Search for the cell housing the specified text and yield its [X, Y] center coordinate. 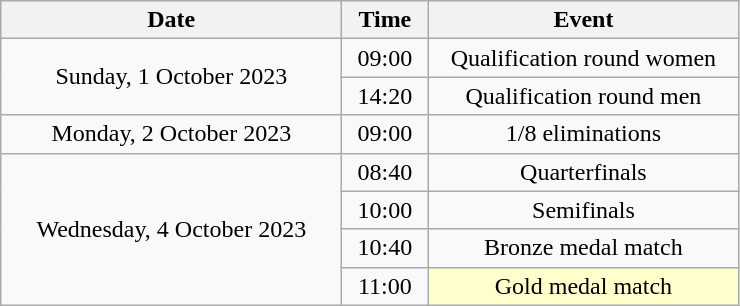
Wednesday, 4 October 2023 [172, 229]
Qualification round men [584, 96]
08:40 [385, 172]
10:00 [385, 210]
1/8 eliminations [584, 134]
Time [385, 20]
14:20 [385, 96]
Gold medal match [584, 286]
10:40 [385, 248]
Date [172, 20]
Event [584, 20]
Sunday, 1 October 2023 [172, 77]
Bronze medal match [584, 248]
Semifinals [584, 210]
Qualification round women [584, 58]
11:00 [385, 286]
Quarterfinals [584, 172]
Monday, 2 October 2023 [172, 134]
